Return the (X, Y) coordinate for the center point of the cell that contains the specified text.  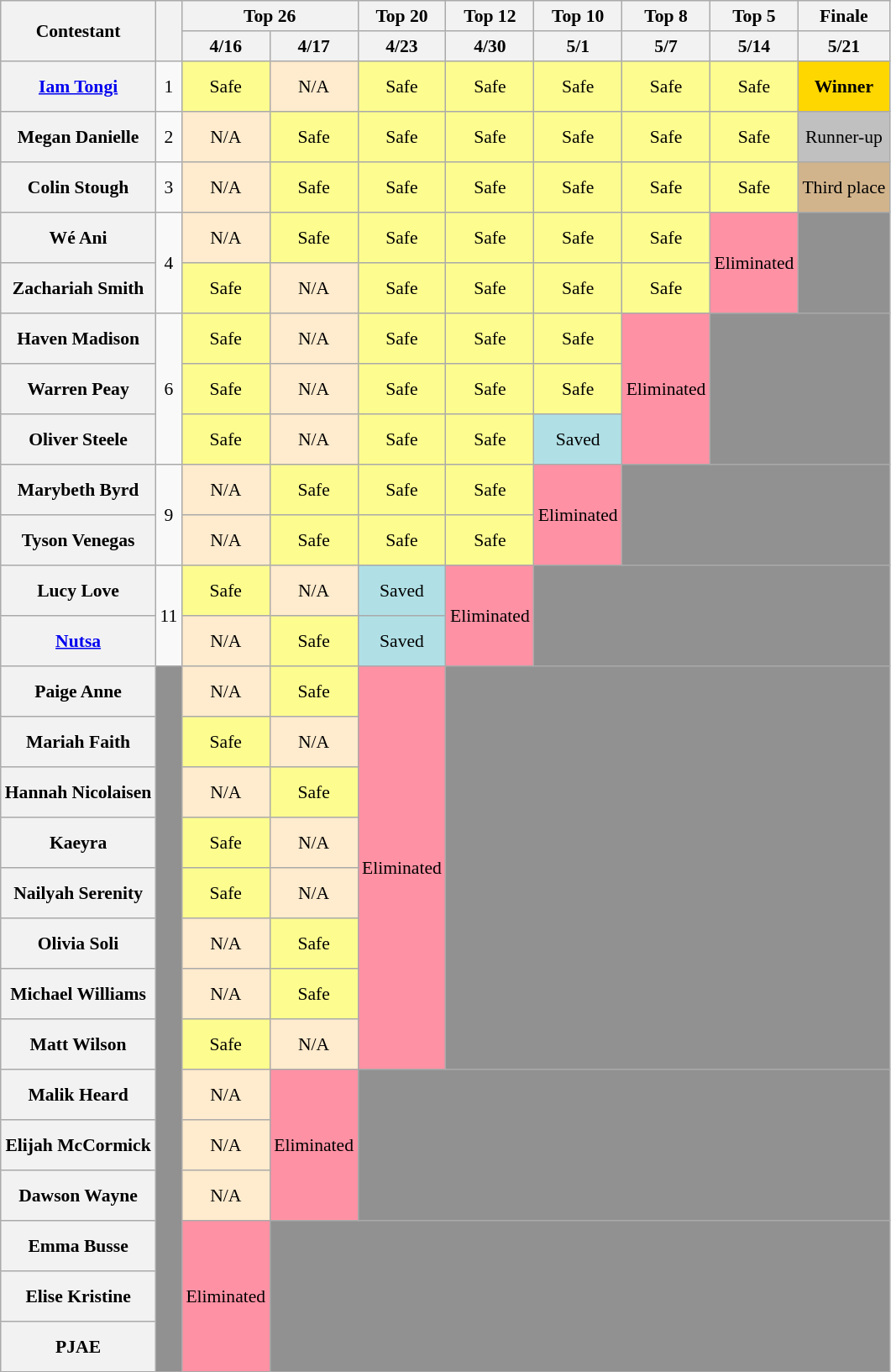
Wé Ani (79, 237)
Iam Tongi (79, 86)
Finale (843, 16)
Hannah Nicolaisen (79, 791)
5/1 (578, 46)
Emma Busse (79, 1245)
Mariah Faith (79, 741)
Marybeth Byrd (79, 489)
Nailyah Serenity (79, 892)
Runner-up (843, 136)
Colin Stough (79, 187)
Kaeyra (79, 842)
Top 10 (578, 16)
Third place (843, 187)
Paige Anne (79, 691)
Olivia Soli (79, 943)
Lucy Love (79, 590)
PJAE (79, 1346)
4/23 (401, 46)
Elijah McCormick (79, 1144)
9 (168, 514)
Michael Williams (79, 993)
Top 20 (401, 16)
Winner (843, 86)
Top 5 (754, 16)
1 (168, 86)
4 (168, 262)
Haven Madison (79, 338)
6 (168, 388)
3 (168, 187)
Malik Heard (79, 1094)
5/14 (754, 46)
Tyson Venegas (79, 539)
Matt Wilson (79, 1043)
5/21 (843, 46)
2 (168, 136)
4/17 (314, 46)
Warren Peay (79, 388)
Megan Danielle (79, 136)
4/30 (490, 46)
Zachariah Smith (79, 287)
5/7 (667, 46)
Elise Kristine (79, 1296)
Oliver Steele (79, 439)
Top 8 (667, 16)
Nutsa (79, 640)
4/16 (225, 46)
11 (168, 615)
Contestant (79, 30)
Top 12 (490, 16)
Top 26 (270, 16)
Dawson Wayne (79, 1195)
